Find where the given text appears and provide that cell's center as (x, y) coordinate. 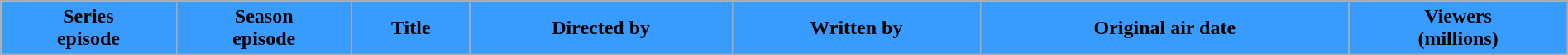
Seriesepisode (88, 28)
Original air date (1164, 28)
Seasonepisode (264, 28)
Directed by (600, 28)
Written by (857, 28)
Title (410, 28)
Viewers(millions) (1458, 28)
